Determine the [x, y] coordinate at the center of the cell enclosing the given text.  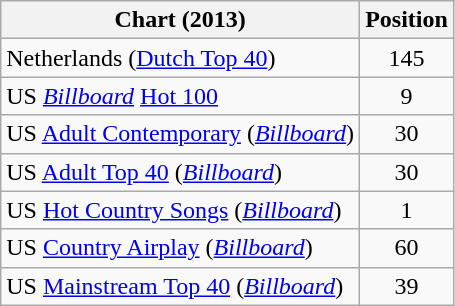
Position [407, 20]
US Mainstream Top 40 (Billboard) [180, 286]
Netherlands (Dutch Top 40) [180, 58]
Chart (2013) [180, 20]
1 [407, 210]
9 [407, 96]
US Hot Country Songs (Billboard) [180, 210]
39 [407, 286]
60 [407, 248]
US Country Airplay (Billboard) [180, 248]
US Adult Contemporary (Billboard) [180, 134]
US Billboard Hot 100 [180, 96]
145 [407, 58]
US Adult Top 40 (Billboard) [180, 172]
